Pinpoint the cell where the given text exists, returning its (X, Y) midpoint coordinate. 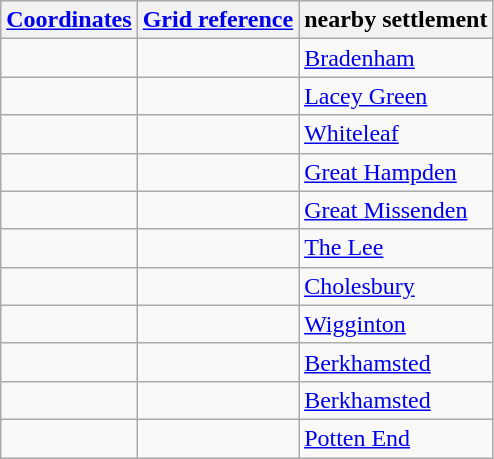
Cholesbury (396, 286)
nearby settlement (396, 20)
Coordinates (69, 20)
Great Hampden (396, 172)
Grid reference (218, 20)
Potten End (396, 438)
Whiteleaf (396, 134)
Great Missenden (396, 210)
The Lee (396, 248)
Lacey Green (396, 96)
Bradenham (396, 58)
Wigginton (396, 324)
